Find where the given text appears and provide that cell's center as [X, Y] coordinate. 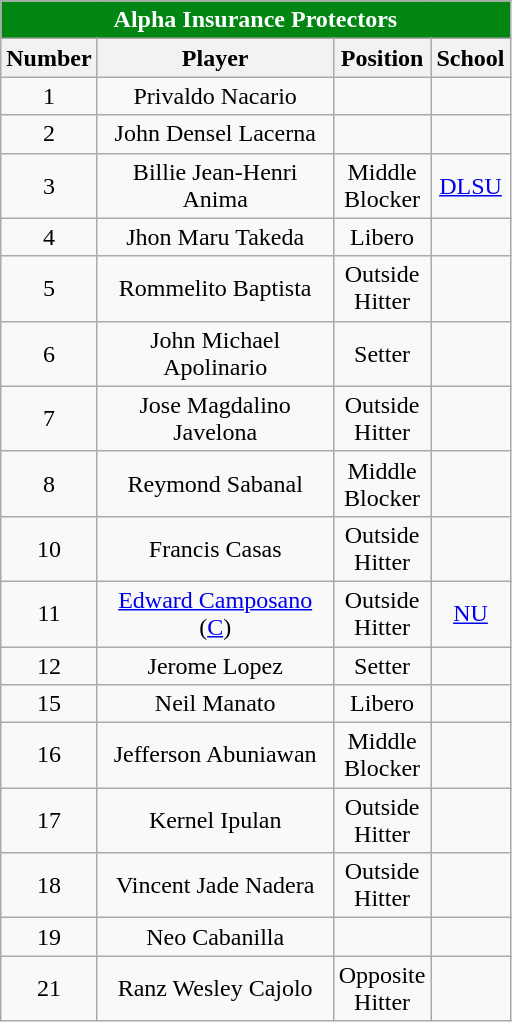
Ranz Wesley Cajolo [215, 988]
Jefferson Abuniawan [215, 756]
16 [49, 756]
Vincent Jade Nadera [215, 886]
Privaldo Nacario [215, 96]
Neil Manato [215, 704]
Alpha Insurance Protectors [256, 20]
6 [49, 354]
Rommelito Baptista [215, 288]
DLSU [470, 186]
8 [49, 484]
11 [49, 614]
Billie Jean-Henri Anima [215, 186]
Francis Casas [215, 548]
Player [215, 58]
Reymond Sabanal [215, 484]
18 [49, 886]
Kernel Ipulan [215, 820]
19 [49, 937]
Edward Camposano (C) [215, 614]
12 [49, 665]
Jerome Lopez [215, 665]
Position [382, 58]
21 [49, 988]
NU [470, 614]
Jose Magdalino Javelona [215, 418]
10 [49, 548]
Number [49, 58]
15 [49, 704]
7 [49, 418]
Jhon Maru Takeda [215, 237]
John Michael Apolinario [215, 354]
3 [49, 186]
School [470, 58]
2 [49, 134]
1 [49, 96]
5 [49, 288]
Neo Cabanilla [215, 937]
4 [49, 237]
17 [49, 820]
Opposite Hitter [382, 988]
John Densel Lacerna [215, 134]
